Return (x, y) of the center of cell containing provided text 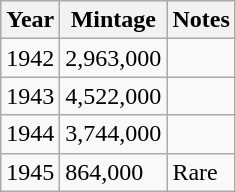
Year (30, 20)
864,000 (114, 172)
1943 (30, 96)
3,744,000 (114, 134)
1942 (30, 58)
Rare (201, 172)
2,963,000 (114, 58)
Mintage (114, 20)
4,522,000 (114, 96)
1944 (30, 134)
Notes (201, 20)
1945 (30, 172)
